Identify which cell holds the provided text, then report its (x, y) central coordinate. 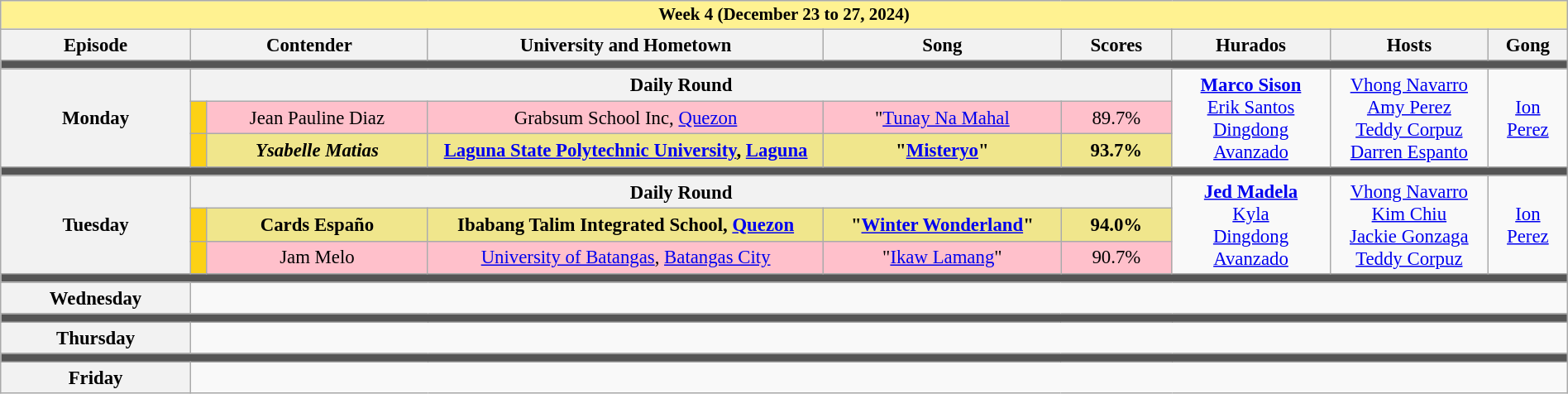
Contender (309, 45)
Vhong NavarroKim ChiuJackie GonzagaTeddy Corpuz (1409, 225)
94.0% (1116, 225)
"Tunay Na Mahal (943, 118)
"Misteryo" (943, 151)
Song (943, 45)
Ysabelle Matias (317, 151)
Tuesday (96, 225)
University and Hometown (625, 45)
Hurados (1250, 45)
Laguna State Polytechnic University, Laguna (625, 151)
Episode (96, 45)
93.7% (1116, 151)
Jed MadelaKylaDingdong Avanzado (1250, 225)
Marco SisonErik SantosDingdong Avanzado (1250, 118)
Jean Pauline Diaz (317, 118)
Ibabang Talim Integrated School, Quezon (625, 225)
Jam Melo (317, 257)
Week 4 (December 23 to 27, 2024) (784, 15)
Thursday (96, 339)
Scores (1116, 45)
University of Batangas, Batangas City (625, 257)
90.7% (1116, 257)
Hosts (1409, 45)
Friday (96, 378)
Vhong NavarroAmy PerezTeddy CorpuzDarren Espanto (1409, 118)
Wednesday (96, 298)
Gong (1528, 45)
Cards Españo (317, 225)
Grabsum School Inc, Quezon (625, 118)
Monday (96, 118)
"Ikaw Lamang" (943, 257)
89.7% (1116, 118)
"Winter Wonderland" (943, 225)
